Search for the cell housing the specified text and yield its (x, y) center coordinate. 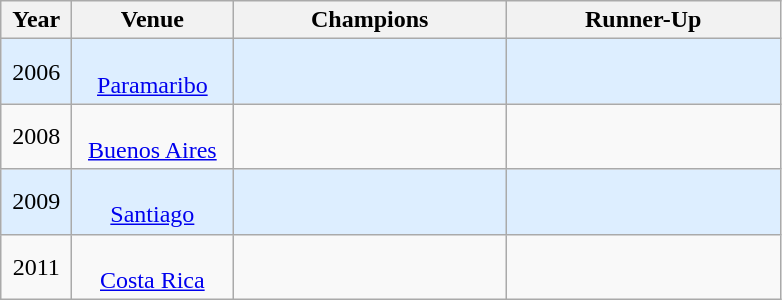
Buenos Aires (152, 136)
Runner-Up (643, 20)
Santiago (152, 202)
2006 (36, 72)
Paramaribo (152, 72)
Venue (152, 20)
2008 (36, 136)
2009 (36, 202)
Year (36, 20)
2011 (36, 266)
Costa Rica (152, 266)
Champions (370, 20)
